Search for the cell housing the specified text and yield its (X, Y) center coordinate. 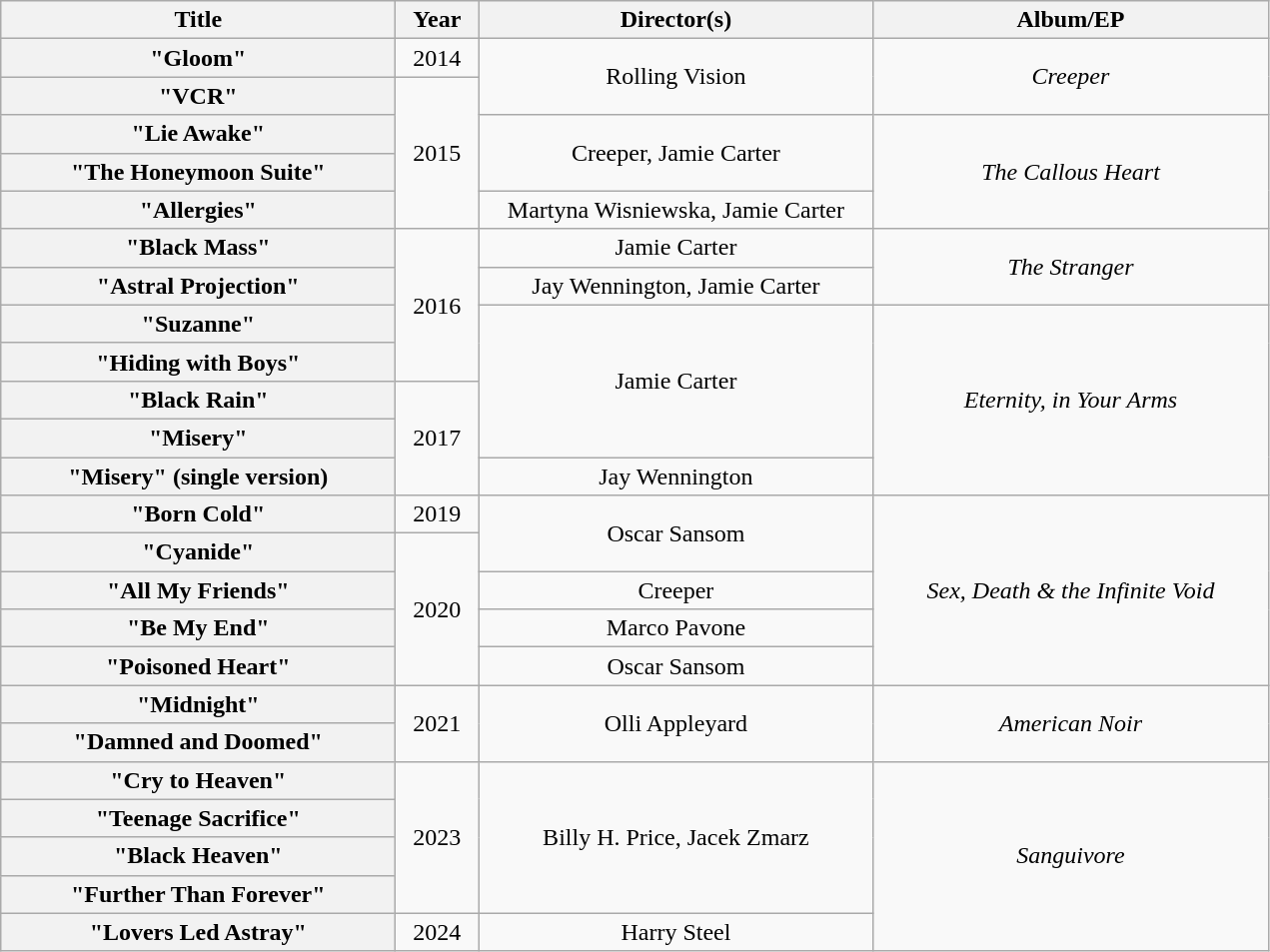
Creeper, Jamie Carter (675, 153)
"Be My End" (198, 628)
Harry Steel (675, 932)
American Noir (1071, 723)
"Black Heaven" (198, 856)
"Allergies" (198, 210)
Marco Pavone (675, 628)
Title (198, 20)
Album/EP (1071, 20)
"Damned and Doomed" (198, 742)
"Cry to Heaven" (198, 780)
2024 (438, 932)
"Teenage Sacrifice" (198, 818)
"Lie Awake" (198, 134)
2014 (438, 58)
The Stranger (1071, 267)
"Astral Projection" (198, 286)
Jay Wennington, Jamie Carter (675, 286)
"Misery" (single version) (198, 476)
Rolling Vision (675, 77)
"Suzanne" (198, 324)
2019 (438, 514)
"All My Friends" (198, 590)
Eternity, in Your Arms (1071, 400)
"The Honeymoon Suite" (198, 172)
2017 (438, 438)
Year (438, 20)
"Cyanide" (198, 552)
"VCR" (198, 96)
2015 (438, 153)
2020 (438, 609)
"Gloom" (198, 58)
Martyna Wisniewska, Jamie Carter (675, 210)
"Poisoned Heart" (198, 666)
Jay Wennington (675, 476)
Olli Appleyard (675, 723)
Sanguivore (1071, 856)
2021 (438, 723)
Sex, Death & the Infinite Void (1071, 590)
The Callous Heart (1071, 172)
2023 (438, 837)
Director(s) (675, 20)
"Black Mass" (198, 248)
2016 (438, 305)
"Born Cold" (198, 514)
"Misery" (198, 438)
"Black Rain" (198, 400)
"Further Than Forever" (198, 894)
"Hiding with Boys" (198, 362)
"Lovers Led Astray" (198, 932)
"Midnight" (198, 704)
Billy H. Price, Jacek Zmarz (675, 837)
